Identify which cell holds the provided text, then report its (X, Y) central coordinate. 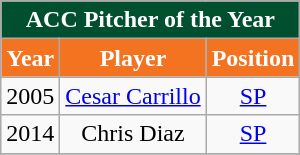
ACC Pitcher of the Year (150, 20)
Chris Diaz (133, 134)
Position (253, 58)
Year (30, 58)
Player (133, 58)
2014 (30, 134)
Cesar Carrillo (133, 96)
2005 (30, 96)
